Return the [x, y] coordinate for the center point of the cell that contains the specified text.  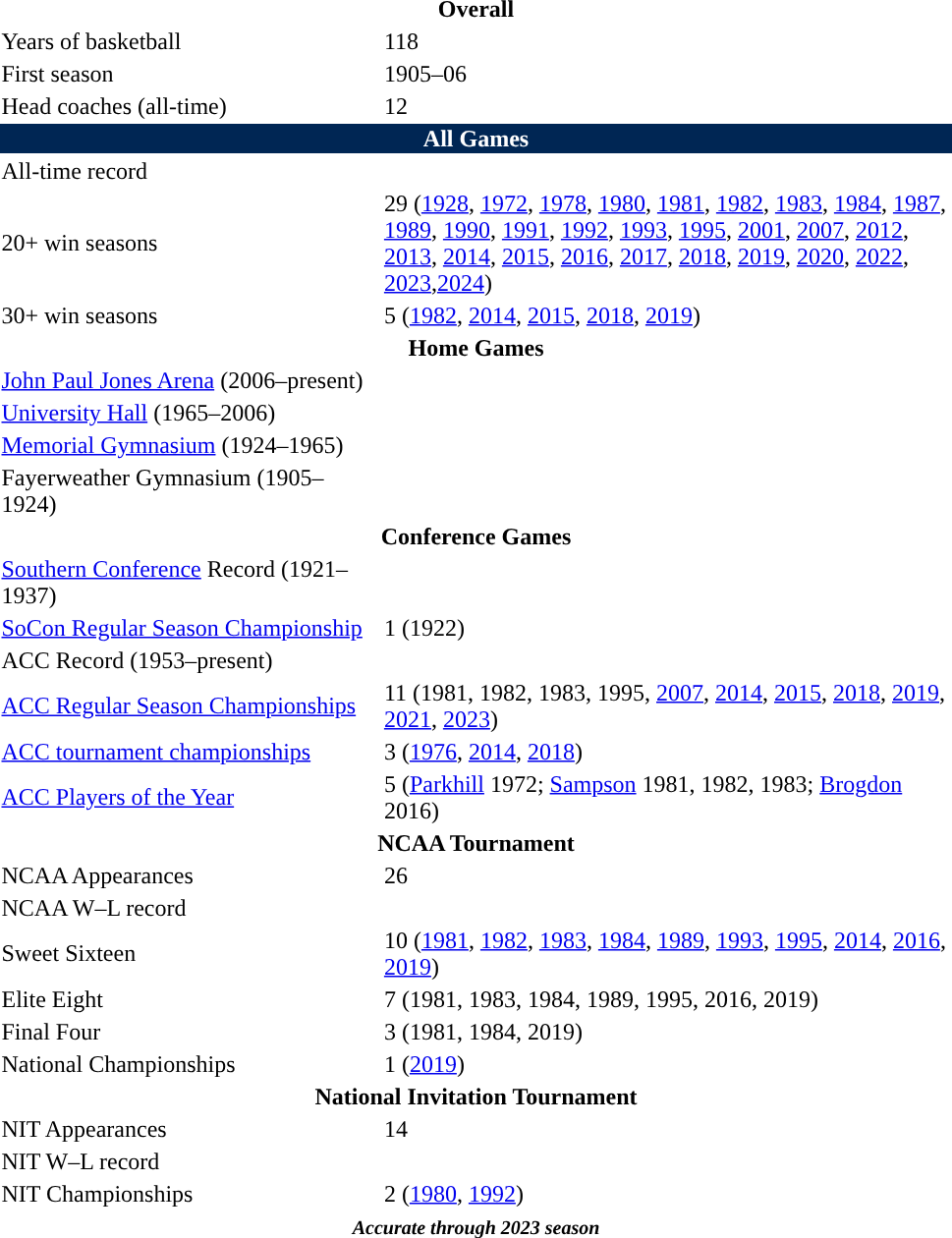
Memorial Gymnasium (1924–1965) [190, 445]
ACC Record (1953–present) [190, 660]
Fayerweather Gymnasium (1905–1924) [190, 491]
SoCon Regular Season Championship [190, 628]
NCAA Tournament [476, 843]
All-time record [190, 171]
John Paul Jones Arena (2006–present) [190, 380]
11 (1981, 1982, 1983, 1995, 2007, 2014, 2015, 2018, 2019, 2021, 2023) [667, 705]
Conference Games [476, 536]
1 (1922) [667, 628]
ACC tournament championships [190, 752]
Years of basketball [190, 41]
2 (1980, 1992) [667, 1194]
NIT Appearances [190, 1129]
3 (1981, 1984, 2019) [667, 1032]
Sweet Sixteen [190, 953]
University Hall (1965–2006) [190, 413]
Final Four [190, 1032]
26 [667, 875]
5 (1982, 2014, 2015, 2018, 2019) [667, 315]
14 [667, 1129]
NCAA W–L record [190, 908]
Elite Eight [190, 999]
First season [190, 74]
20+ win seasons [190, 244]
National Championships [190, 1064]
Head coaches (all-time) [190, 106]
NCAA Appearances [190, 875]
National Invitation Tournament [476, 1097]
1 (2019) [667, 1064]
NIT Championships [190, 1194]
7 (1981, 1983, 1984, 1989, 1995, 2016, 2019) [667, 999]
ACC Regular Season Championships [190, 705]
118 [667, 41]
Southern Conference Record (1921–1937) [190, 582]
30+ win seasons [190, 315]
5 (Parkhill 1972; Sampson 1981, 1982, 1983; Brogdon 2016) [667, 798]
12 [667, 106]
1905–06 [667, 74]
NIT W–L record [190, 1161]
All Games [476, 139]
ACC Players of the Year [190, 798]
10 (1981, 1982, 1983, 1984, 1989, 1993, 1995, 2014, 2016, 2019) [667, 953]
Home Games [476, 348]
3 (1976, 2014, 2018) [667, 752]
